Determine the [x, y] coordinate at the center of the cell enclosing the given text.  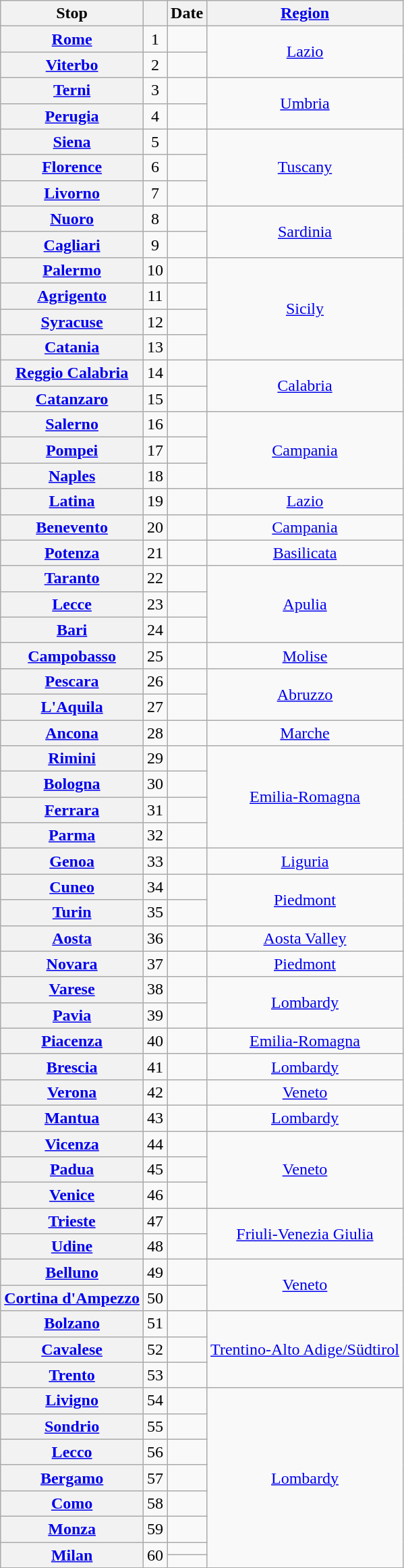
51 [155, 1324]
Aosta [72, 938]
23 [155, 604]
Abruzzo [305, 694]
Pescara [72, 681]
13 [155, 348]
Belluno [72, 1272]
Cagliari [72, 244]
Trentino-Alto Adige/Südtirol [305, 1349]
Trieste [72, 1221]
Padua [72, 1170]
20 [155, 527]
29 [155, 759]
Umbria [305, 103]
Basilicata [305, 553]
Parma [72, 836]
41 [155, 1066]
Bologna [72, 784]
Mantua [72, 1118]
17 [155, 450]
Sondrio [72, 1426]
43 [155, 1118]
Bergamo [72, 1478]
Perugia [72, 116]
Monza [72, 1529]
Lecco [72, 1452]
Cortina d'Ampezzo [72, 1298]
Livorno [72, 193]
11 [155, 296]
33 [155, 861]
Catania [72, 348]
6 [155, 167]
9 [155, 244]
32 [155, 836]
48 [155, 1247]
28 [155, 732]
2 [155, 65]
Turin [72, 913]
30 [155, 784]
26 [155, 681]
1 [155, 39]
58 [155, 1503]
Rimini [72, 759]
8 [155, 219]
Molise [305, 655]
Vicenza [72, 1144]
4 [155, 116]
59 [155, 1529]
Cavalese [72, 1349]
35 [155, 913]
Piacenza [72, 1041]
Reggio Calabria [72, 373]
49 [155, 1272]
18 [155, 476]
Campobasso [72, 655]
25 [155, 655]
Florence [72, 167]
Salerno [72, 425]
57 [155, 1478]
54 [155, 1401]
Date [187, 13]
55 [155, 1426]
Naples [72, 476]
Udine [72, 1247]
45 [155, 1170]
56 [155, 1452]
Liguria [305, 861]
52 [155, 1349]
Apulia [305, 604]
Viterbo [72, 65]
Brescia [72, 1066]
Potenza [72, 553]
60 [155, 1555]
Taranto [72, 578]
Novara [72, 964]
Venice [72, 1195]
42 [155, 1092]
3 [155, 90]
19 [155, 502]
40 [155, 1041]
15 [155, 399]
12 [155, 322]
24 [155, 630]
Friuli-Venezia Giulia [305, 1234]
Calabria [305, 386]
Latina [72, 502]
Verona [72, 1092]
Ancona [72, 732]
Tuscany [305, 167]
7 [155, 193]
Bari [72, 630]
Marche [305, 732]
Syracuse [72, 322]
Como [72, 1503]
Benevento [72, 527]
47 [155, 1221]
Agrigento [72, 296]
Milan [72, 1555]
10 [155, 270]
Trento [72, 1375]
Rome [72, 39]
39 [155, 1015]
37 [155, 964]
Aosta Valley [305, 938]
Sicily [305, 308]
50 [155, 1298]
38 [155, 990]
31 [155, 810]
L'Aquila [72, 707]
14 [155, 373]
21 [155, 553]
Terni [72, 90]
16 [155, 425]
36 [155, 938]
27 [155, 707]
Varese [72, 990]
Pavia [72, 1015]
Genoa [72, 861]
Palermo [72, 270]
5 [155, 142]
53 [155, 1375]
Region [305, 13]
46 [155, 1195]
Livigno [72, 1401]
34 [155, 887]
Siena [72, 142]
44 [155, 1144]
Pompei [72, 450]
Ferrara [72, 810]
Lecce [72, 604]
Cuneo [72, 887]
22 [155, 578]
Bolzano [72, 1324]
Catanzaro [72, 399]
Stop [72, 13]
Nuoro [72, 219]
Sardinia [305, 232]
